Capture the cell that displays the provided text and extract its [X, Y] central coordinate. 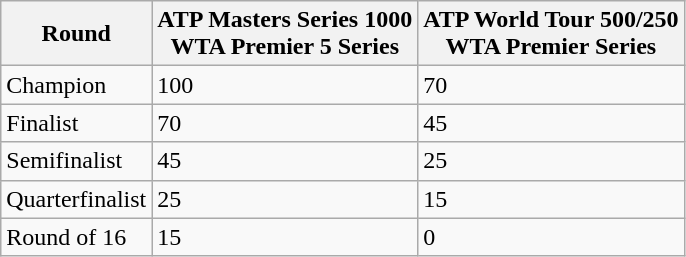
Semifinalist [76, 161]
Champion [76, 85]
Finalist [76, 123]
ATP Masters Series 1000 WTA Premier 5 Series [285, 34]
Round of 16 [76, 237]
0 [551, 237]
Quarterfinalist [76, 199]
ATP World Tour 500/250 WTA Premier Series [551, 34]
Round [76, 34]
100 [285, 85]
